Identify which cell holds the provided text, then report its (x, y) central coordinate. 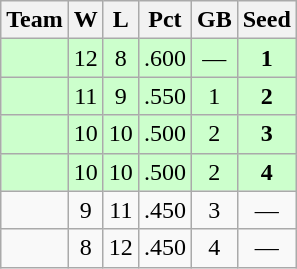
Seed (266, 20)
.550 (164, 96)
W (86, 20)
Pct (164, 20)
Team (35, 20)
.600 (164, 58)
L (120, 20)
GB (214, 20)
